Determine the (X, Y) coordinate at the center of the cell enclosing the given text.  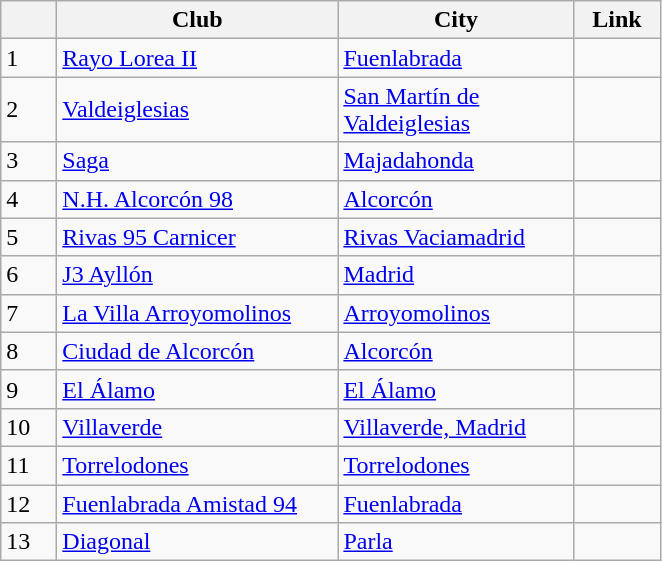
Club (198, 20)
13 (29, 542)
3 (29, 161)
San Martín de Valdeiglesias (456, 110)
J3 Ayllón (198, 275)
Villaverde, Madrid (456, 427)
Ciudad de Alcorcón (198, 351)
La Villa Arroyomolinos (198, 313)
City (456, 20)
Rivas 95 Carnicer (198, 237)
10 (29, 427)
Parla (456, 542)
4 (29, 199)
7 (29, 313)
Valdeiglesias (198, 110)
Link (617, 20)
Rivas Vaciamadrid (456, 237)
Majadahonda (456, 161)
Villaverde (198, 427)
9 (29, 389)
12 (29, 503)
Diagonal (198, 542)
Fuenlabrada Amistad 94 (198, 503)
1 (29, 58)
Saga (198, 161)
Madrid (456, 275)
8 (29, 351)
Arroyomolinos (456, 313)
N.H. Alcorcón 98 (198, 199)
11 (29, 465)
5 (29, 237)
2 (29, 110)
6 (29, 275)
Rayo Lorea II (198, 58)
